Capture the cell that displays the provided text and extract its (X, Y) central coordinate. 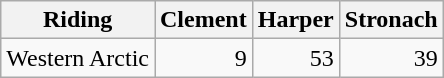
53 (296, 58)
Harper (296, 20)
Riding (78, 20)
Western Arctic (78, 58)
Stronach (391, 20)
9 (203, 58)
Clement (203, 20)
39 (391, 58)
